Scan for the cell matching the given text and deliver its [x, y] coordinate at center. 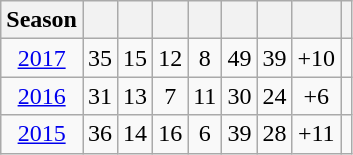
11 [205, 96]
8 [205, 58]
6 [205, 134]
16 [170, 134]
13 [136, 96]
2017 [42, 58]
15 [136, 58]
+10 [316, 58]
35 [100, 58]
36 [100, 134]
2016 [42, 96]
2015 [42, 134]
49 [240, 58]
Season [42, 20]
+6 [316, 96]
28 [274, 134]
7 [170, 96]
31 [100, 96]
+11 [316, 134]
12 [170, 58]
14 [136, 134]
30 [240, 96]
24 [274, 96]
